Return the [x, y] coordinate for the center point of the cell that contains the specified text.  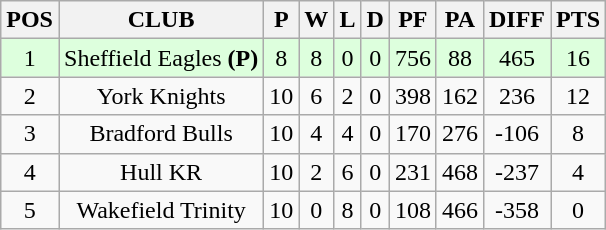
108 [412, 210]
-106 [516, 134]
P [282, 20]
465 [516, 58]
468 [460, 172]
-237 [516, 172]
398 [412, 96]
16 [578, 58]
L [348, 20]
POS [30, 20]
PTS [578, 20]
276 [460, 134]
170 [412, 134]
Sheffield Eagles (P) [160, 58]
CLUB [160, 20]
-358 [516, 210]
466 [460, 210]
5 [30, 210]
236 [516, 96]
12 [578, 96]
88 [460, 58]
PF [412, 20]
3 [30, 134]
PA [460, 20]
162 [460, 96]
Wakefield Trinity [160, 210]
Hull KR [160, 172]
D [375, 20]
Bradford Bulls [160, 134]
DIFF [516, 20]
756 [412, 58]
1 [30, 58]
231 [412, 172]
W [316, 20]
York Knights [160, 96]
